Identify which cell holds the provided text, then report its (x, y) central coordinate. 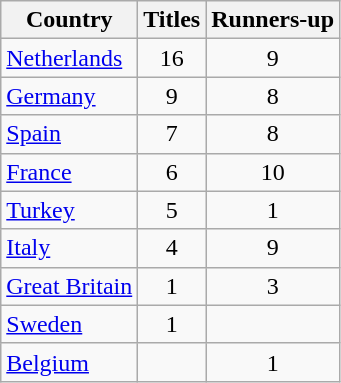
Italy (70, 248)
6 (172, 172)
Netherlands (70, 58)
Turkey (70, 210)
7 (172, 134)
3 (273, 286)
Belgium (70, 362)
Runners-up (273, 20)
Germany (70, 96)
Country (70, 20)
Spain (70, 134)
Titles (172, 20)
16 (172, 58)
4 (172, 248)
Great Britain (70, 286)
Sweden (70, 324)
5 (172, 210)
10 (273, 172)
France (70, 172)
